From the cell containing the given text, extract its center point as (x, y) coordinate. 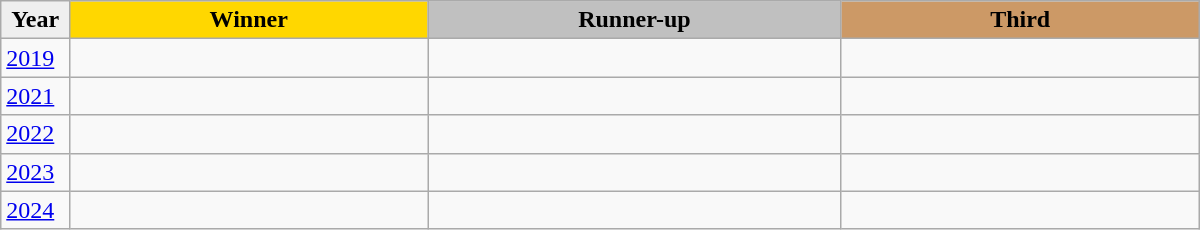
Year (36, 20)
2024 (36, 210)
Third (1020, 20)
2022 (36, 134)
2019 (36, 58)
Winner (249, 20)
2023 (36, 172)
Runner-up (634, 20)
2021 (36, 96)
